Capture the cell that displays the provided text and extract its [X, Y] central coordinate. 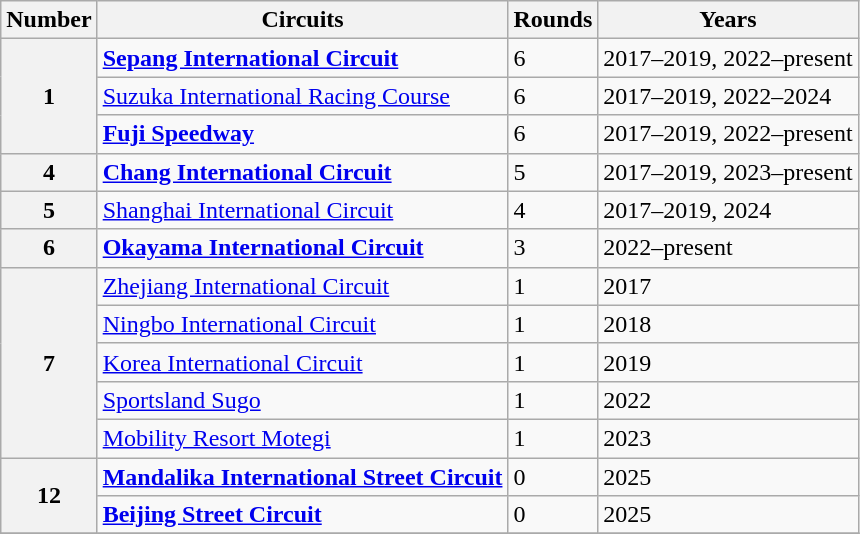
Ningbo International Circuit [302, 324]
Number [49, 20]
Sportsland Sugo [302, 400]
Korea International Circuit [302, 362]
Zhejiang International Circuit [302, 286]
2022 [728, 400]
Years [728, 20]
Beijing Street Circuit [302, 515]
2019 [728, 362]
Rounds [553, 20]
2017 [728, 286]
12 [49, 496]
Mandalika International Street Circuit [302, 477]
3 [553, 248]
2018 [728, 324]
2017–2019, 2024 [728, 210]
Okayama International Circuit [302, 248]
2022–present [728, 248]
Shanghai International Circuit [302, 210]
Sepang International Circuit [302, 58]
Suzuka International Racing Course [302, 96]
Fuji Speedway [302, 134]
2017–2019, 2022–2024 [728, 96]
2023 [728, 438]
Chang International Circuit [302, 172]
2017–2019, 2023–present [728, 172]
Mobility Resort Motegi [302, 438]
7 [49, 362]
Circuits [302, 20]
